Provide the (x, y) coordinate of the cell's center where the given text is located.  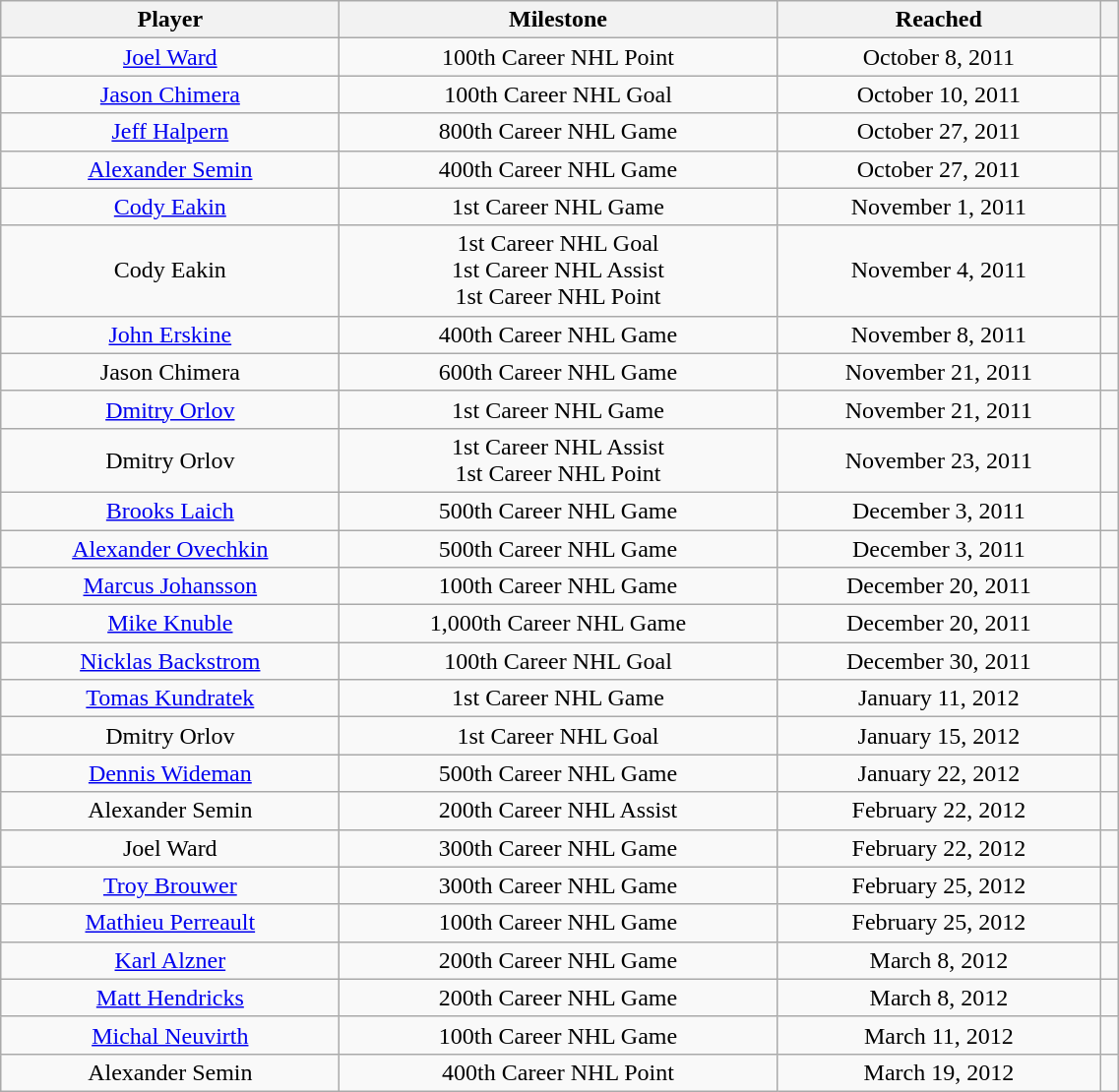
Brooks Laich (170, 511)
March 11, 2012 (939, 1035)
200th Career NHL Assist (558, 811)
1st Career NHL Goal1st Career NHL Assist1st Career NHL Point (558, 271)
John Erskine (170, 334)
January 15, 2012 (939, 736)
1,000th Career NHL Game (558, 624)
Mathieu Perreault (170, 923)
Alexander Ovechkin (170, 548)
Reached (939, 20)
Nicklas Backstrom (170, 661)
Mike Knuble (170, 624)
October 8, 2011 (939, 57)
Dennis Wideman (170, 773)
Player (170, 20)
Marcus Johansson (170, 586)
Jeff Halpern (170, 132)
1st Career NHL Goal (558, 736)
November 1, 2011 (939, 207)
January 22, 2012 (939, 773)
100th Career NHL Point (558, 57)
December 30, 2011 (939, 661)
November 23, 2011 (939, 460)
Tomas Kundratek (170, 698)
January 11, 2012 (939, 698)
November 8, 2011 (939, 334)
Matt Hendricks (170, 998)
March 19, 2012 (939, 1072)
Troy Brouwer (170, 885)
1st Career NHL Assist1st Career NHL Point (558, 460)
Milestone (558, 20)
600th Career NHL Game (558, 372)
November 4, 2011 (939, 271)
800th Career NHL Game (558, 132)
Karl Alzner (170, 960)
Michal Neuvirth (170, 1035)
400th Career NHL Point (558, 1072)
October 10, 2011 (939, 94)
